Provide the [X, Y] coordinate of the cell's center where the given text is located.  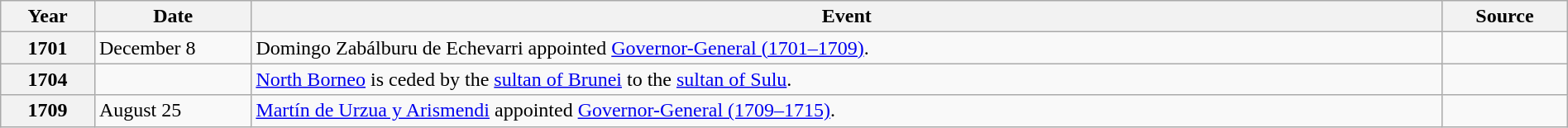
North Borneo is ceded by the sultan of Brunei to the sultan of Sulu. [847, 79]
Date [172, 17]
Martín de Urzua y Arismendi appointed Governor-General (1709–1715). [847, 111]
Event [847, 17]
Domingo Zabálburu de Echevarri appointed Governor-General (1701–1709). [847, 48]
Year [48, 17]
1709 [48, 111]
December 8 [172, 48]
Source [1505, 17]
1701 [48, 48]
August 25 [172, 111]
1704 [48, 79]
